Identify which cell holds the provided text, then report its [X, Y] central coordinate. 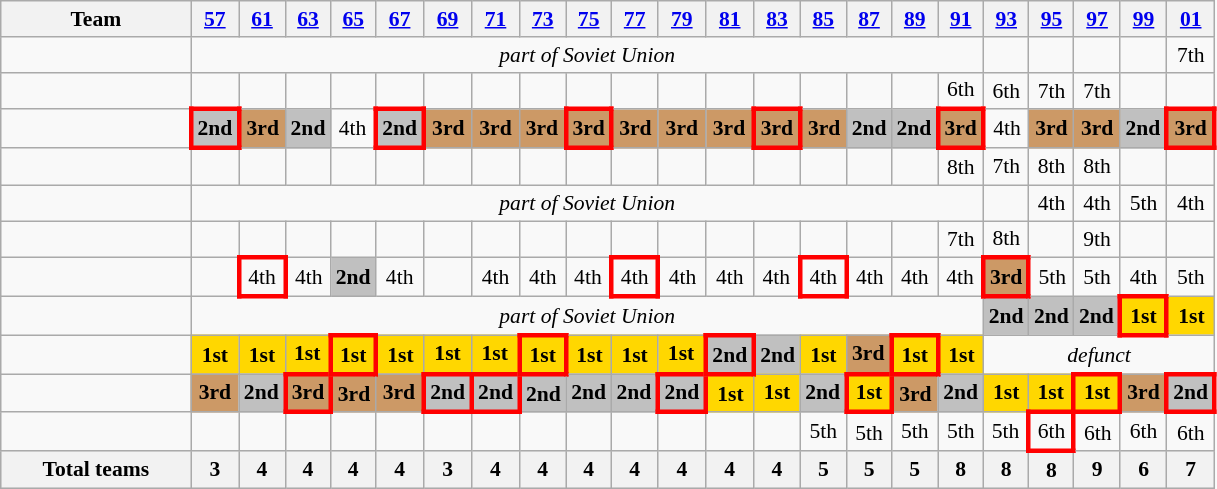
7 [1191, 470]
91 [961, 19]
9th [1097, 240]
73 [542, 19]
77 [634, 19]
6 [1143, 470]
65 [354, 19]
97 [1097, 19]
57 [215, 19]
79 [682, 19]
81 [730, 19]
95 [1052, 19]
75 [589, 19]
87 [870, 19]
93 [1006, 19]
89 [914, 19]
69 [448, 19]
Total teams [96, 470]
61 [262, 19]
67 [400, 19]
85 [823, 19]
83 [777, 19]
63 [308, 19]
9 [1097, 470]
Team [96, 19]
01 [1191, 19]
71 [496, 19]
defunct [1098, 354]
99 [1143, 19]
